For the text-containing cell, return its midpoint in [X, Y] coordinate format. 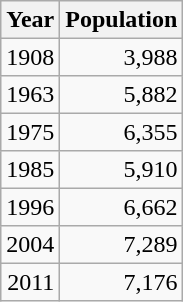
5,910 [122, 170]
2004 [30, 244]
7,289 [122, 244]
3,988 [122, 56]
Year [30, 20]
2011 [30, 282]
1985 [30, 170]
1963 [30, 94]
5,882 [122, 94]
1908 [30, 56]
1996 [30, 206]
6,355 [122, 132]
6,662 [122, 206]
Population [122, 20]
1975 [30, 132]
7,176 [122, 282]
